Capture the cell that displays the provided text and extract its [x, y] central coordinate. 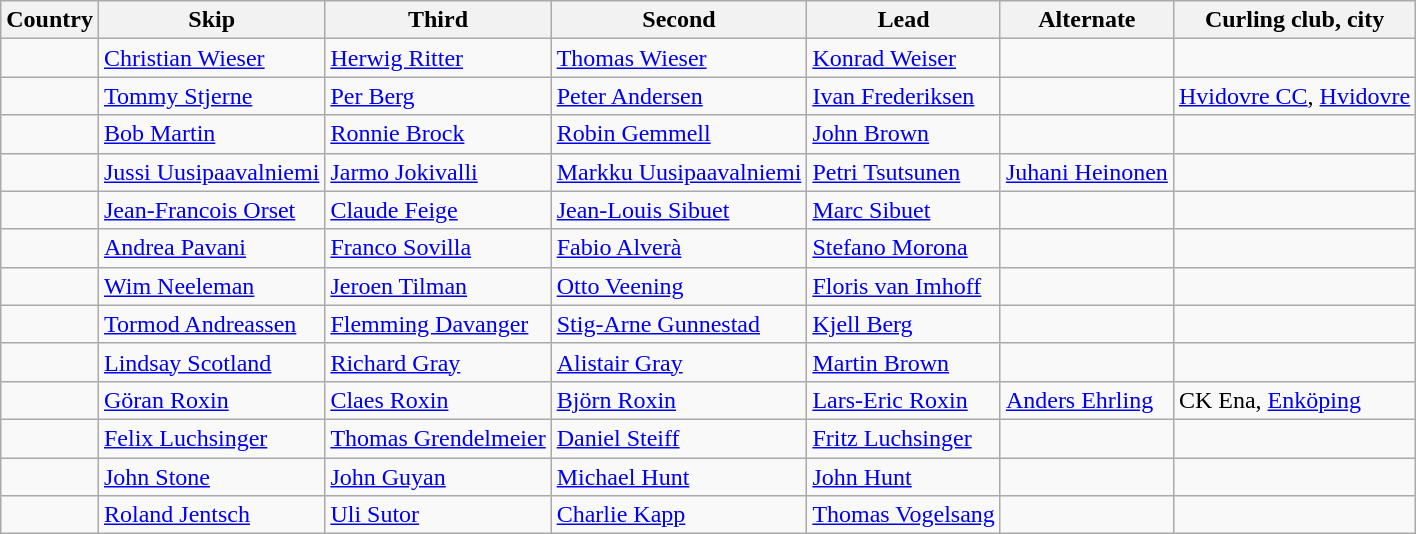
Marc Sibuet [904, 210]
Stig-Arne Gunnestad [679, 324]
Alternate [1086, 20]
Herwig Ritter [438, 58]
Petri Tsutsunen [904, 172]
Lead [904, 20]
Roland Jentsch [211, 515]
Ronnie Brock [438, 134]
Second [679, 20]
Fabio Alverà [679, 248]
Andrea Pavani [211, 248]
Christian Wieser [211, 58]
Jarmo Jokivalli [438, 172]
Fritz Luchsinger [904, 438]
Skip [211, 20]
Lindsay Scotland [211, 362]
Jeroen Tilman [438, 286]
Anders Ehrling [1086, 400]
Felix Luchsinger [211, 438]
Third [438, 20]
Claude Feige [438, 210]
Tormod Andreassen [211, 324]
John Stone [211, 477]
Franco Sovilla [438, 248]
Jean-Francois Orset [211, 210]
Björn Roxin [679, 400]
Alistair Gray [679, 362]
Tommy Stjerne [211, 96]
Peter Andersen [679, 96]
Michael Hunt [679, 477]
Thomas Wieser [679, 58]
Richard Gray [438, 362]
Robin Gemmell [679, 134]
Lars-Eric Roxin [904, 400]
Uli Sutor [438, 515]
Curling club, city [1294, 20]
Kjell Berg [904, 324]
Wim Neeleman [211, 286]
Thomas Vogelsang [904, 515]
Jussi Uusipaavalniemi [211, 172]
Country [50, 20]
John Brown [904, 134]
Per Berg [438, 96]
Markku Uusipaavalniemi [679, 172]
Stefano Morona [904, 248]
Thomas Grendelmeier [438, 438]
John Guyan [438, 477]
Konrad Weiser [904, 58]
Bob Martin [211, 134]
Floris van Imhoff [904, 286]
Hvidovre CC, Hvidovre [1294, 96]
John Hunt [904, 477]
Daniel Steiff [679, 438]
Martin Brown [904, 362]
CK Ena, Enköping [1294, 400]
Göran Roxin [211, 400]
Otto Veening [679, 286]
Flemming Davanger [438, 324]
Claes Roxin [438, 400]
Charlie Kapp [679, 515]
Juhani Heinonen [1086, 172]
Jean-Louis Sibuet [679, 210]
Ivan Frederiksen [904, 96]
